Return the [X, Y] coordinate for the center point of the cell that contains the specified text.  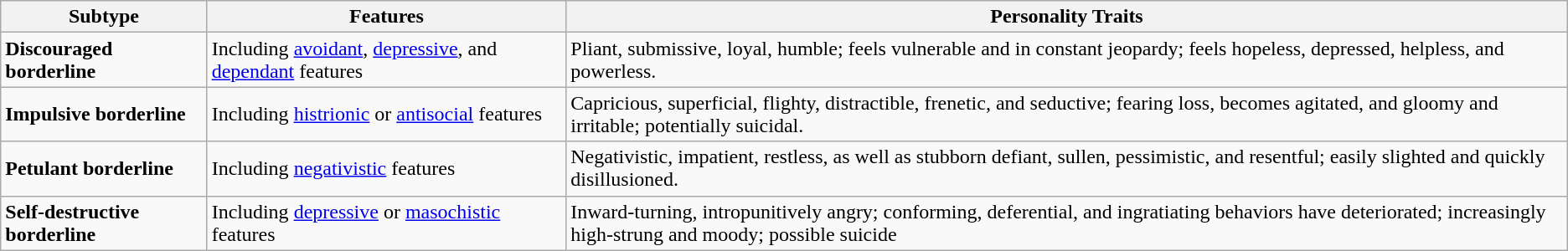
Including depressive or masochistic features [387, 223]
Subtype [104, 17]
Including histrionic or antisocial features [387, 114]
Including negativistic features [387, 169]
Including avoidant, depressive, and dependant features [387, 60]
Pliant, submissive, loyal, humble; feels vulnerable and in constant jeopardy; feels hopeless, depressed, helpless, and powerless. [1067, 60]
Features [387, 17]
Personality Traits [1067, 17]
Impulsive borderline [104, 114]
Discouraged borderline [104, 60]
Negativistic, impatient, restless, as well as stubborn defiant, sullen, pessimistic, and resentful; easily slighted and quickly disillusioned. [1067, 169]
Petulant borderline [104, 169]
Self-destructive borderline [104, 223]
